Locate the cell with the specified text and output its (X, Y) center coordinate. 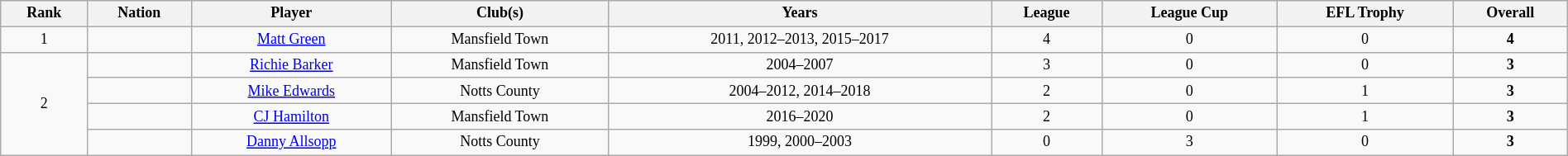
1999, 2000–2003 (799, 142)
Richie Barker (291, 64)
Player (291, 13)
Matt Green (291, 40)
Overall (1510, 13)
2016–2020 (799, 116)
2004–2012, 2014–2018 (799, 91)
Years (799, 13)
League Cup (1189, 13)
CJ Hamilton (291, 116)
League (1047, 13)
EFL Trophy (1365, 13)
Rank (45, 13)
2004–2007 (799, 64)
Club(s) (500, 13)
Danny Allsopp (291, 142)
2011, 2012–2013, 2015–2017 (799, 40)
Mike Edwards (291, 91)
Nation (140, 13)
